Locate the cell with the specified text and output its (x, y) center coordinate. 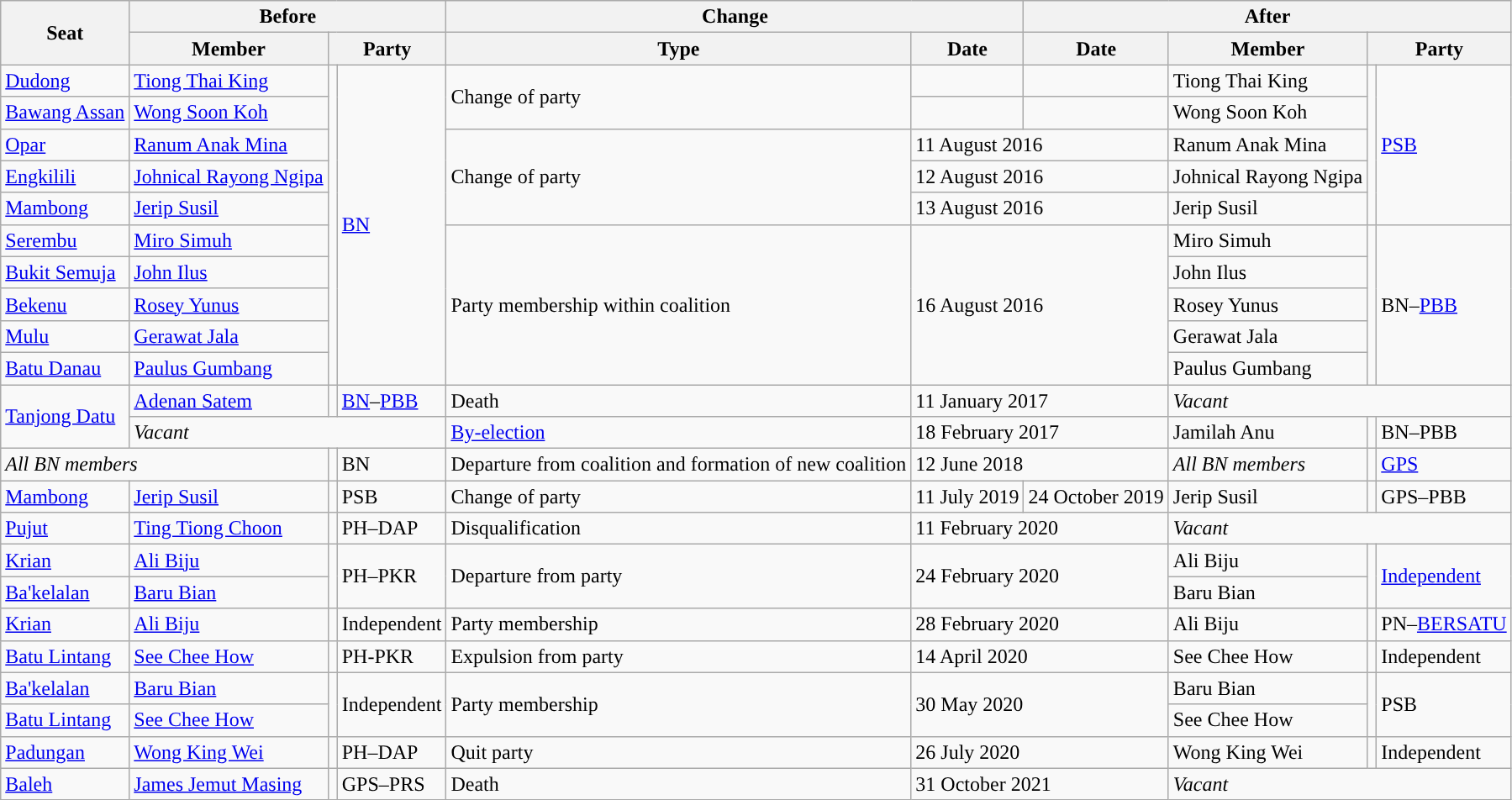
Quit party (679, 752)
24 February 2020 (1040, 576)
Batu Danau (66, 368)
18 February 2017 (1040, 433)
Tanjong Datu (66, 417)
28 February 2020 (1040, 624)
Padungan (66, 752)
Ting Tiong Choon (229, 529)
GPS (1444, 465)
Jamilah Anu (1267, 433)
11 August 2016 (1040, 145)
Change (735, 17)
12 August 2016 (1040, 176)
16 August 2016 (1040, 304)
13 August 2016 (1040, 208)
11 January 2017 (1040, 401)
Engkilili (66, 176)
Opar (66, 145)
Seat (66, 33)
11 February 2020 (1040, 529)
Departure from coalition and formation of new coalition (679, 465)
12 June 2018 (1040, 465)
PH-PKR (392, 656)
Pujut (66, 529)
Bekenu (66, 304)
Serembu (66, 240)
24 October 2019 (1096, 497)
14 April 2020 (1040, 656)
Baleh (66, 784)
11 July 2019 (967, 497)
Mulu (66, 336)
Type (679, 49)
Expulsion from party (679, 656)
Party membership within coalition (679, 304)
Bukit Semuja (66, 272)
Departure from party (679, 576)
Disqualification (679, 529)
Adenan Satem (229, 401)
By-election (679, 433)
After (1267, 17)
Dudong (66, 81)
GPS–PRS (392, 784)
26 July 2020 (1040, 752)
30 May 2020 (1040, 704)
31 October 2021 (1040, 784)
GPS–PBB (1444, 497)
Before (287, 17)
PN–BERSATU (1444, 624)
Bawang Assan (66, 113)
PH–PKR (392, 576)
James Jemut Masing (229, 784)
